Find where the given text appears and provide that cell's center as (X, Y) coordinate. 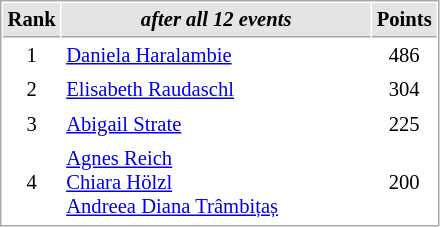
225 (404, 124)
after all 12 events (216, 20)
Agnes Reich Chiara Hölzl Andreea Diana Trâmbițaș (216, 182)
Rank (32, 20)
304 (404, 90)
1 (32, 56)
3 (32, 124)
2 (32, 90)
Daniela Haralambie (216, 56)
Abigail Strate (216, 124)
Points (404, 20)
Elisabeth Raudaschl (216, 90)
4 (32, 182)
200 (404, 182)
486 (404, 56)
